Determine the [x, y] coordinate at the center of the cell enclosing the given text.  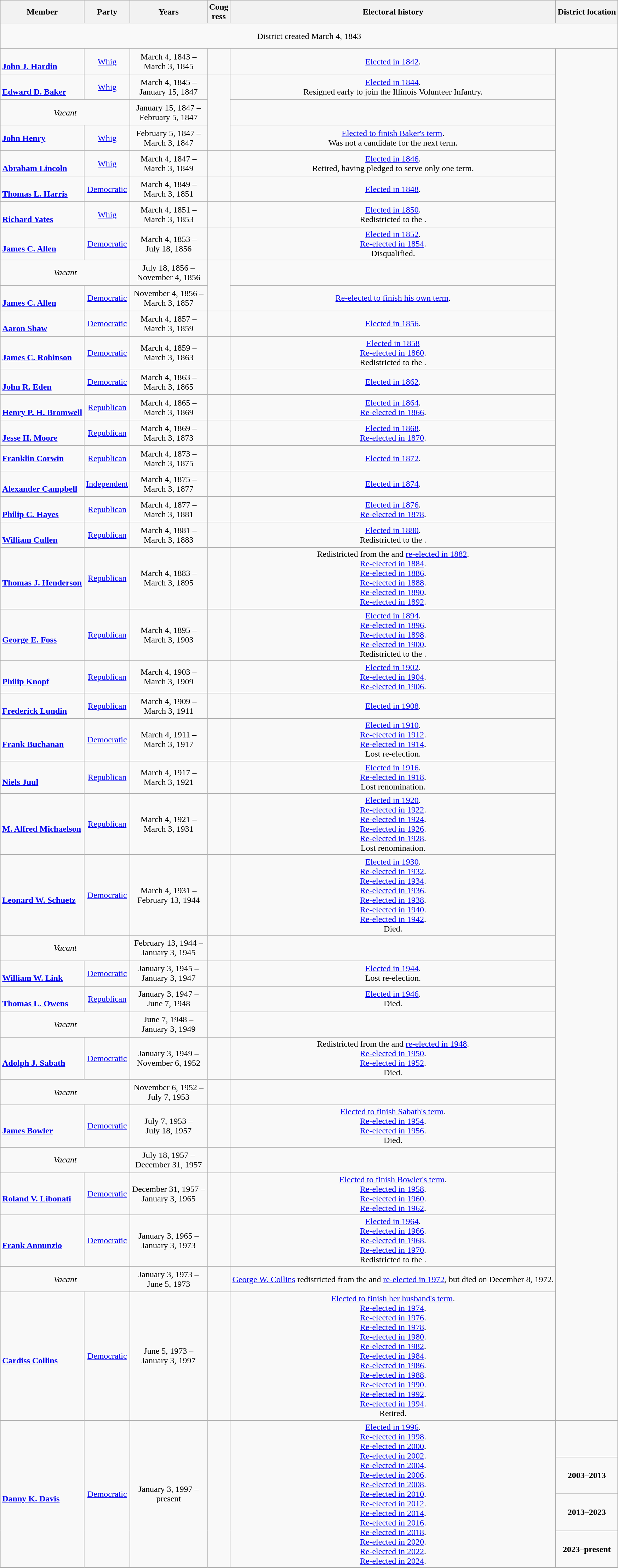
Elected in 1902.Re-elected in 1904.Re-elected in 1906. [393, 677]
Elected in 1874. [393, 484]
March 4, 1903 –March 3, 1909 [168, 677]
March 4, 1849 –March 3, 1851 [168, 189]
Elected in 1876.Re-elected in 1878. [393, 509]
March 4, 1865 –March 3, 1869 [168, 407]
March 4, 1863 –March 3, 1865 [168, 382]
Independent [107, 484]
Electoral history [393, 12]
Aaron Shaw [42, 324]
Elected in 1864.Re-elected in 1866. [393, 407]
Elected in 1850.Redistricted to the . [393, 215]
John R. Eden [42, 382]
January 3, 1997 –present [168, 1494]
March 4, 1843 –March 3, 1845 [168, 62]
Elected in 1880.Redistricted to the . [393, 535]
March 4, 1847 –March 3, 1849 [168, 164]
Frank Annunzio [42, 1241]
Elected in 1944.Lost re-election. [393, 973]
2003–2013 [587, 1476]
November 4, 1856 –March 3, 1857 [168, 298]
July 18, 1856 –November 4, 1856 [168, 273]
February 13, 1944 –January 3, 1945 [168, 948]
March 4, 1911 –March 3, 1917 [168, 740]
Redistricted from the and re-elected in 1882.Re-elected in 1884.Re-elected in 1886.Re-elected in 1888.Re-elected in 1890.Re-elected in 1892. [393, 578]
June 5, 1973 –January 3, 1997 [168, 1356]
William W. Link [42, 973]
Elected in 1868.Re-elected in 1870. [393, 433]
John J. Hardin [42, 62]
Frederick Lundin [42, 706]
January 3, 1949 –November 6, 1952 [168, 1058]
Elected to finish Bowler's term.Re-elected in 1958.Re-elected in 1960.Re-elected in 1962. [393, 1194]
March 4, 1875 –March 3, 1877 [168, 484]
Elected in 1842. [393, 62]
March 4, 1921 –March 3, 1931 [168, 824]
Elected in 1862. [393, 382]
Elected in 1846.Retired, having pledged to serve only one term. [393, 164]
January 3, 1947 –June 7, 1948 [168, 999]
Roland V. Libonati [42, 1194]
William Cullen [42, 535]
March 4, 1877 –March 3, 1881 [168, 509]
George W. Collins redistricted from the and re-elected in 1972, but died on December 8, 1972. [393, 1279]
M. Alfred Michaelson [42, 824]
June 7, 1948 –January 3, 1949 [168, 1024]
Cardiss Collins [42, 1356]
Elected in 1858Re-elected in 1860.Redistricted to the . [393, 353]
Thomas L. Harris [42, 189]
Elected in 1930.Re-elected in 1932.Re-elected in 1934.Re-elected in 1936.Re-elected in 1938.Re-elected in 1940.Re-elected in 1942.Died. [393, 895]
Alexander Campbell [42, 484]
Philip Knopf [42, 677]
Elected in 1844.Resigned early to join the Illinois Volunteer Infantry. [393, 87]
Elected in 1920.Re-elected in 1922.Re-elected in 1924.Re-elected in 1926.Re-elected in 1928.Lost renomination. [393, 824]
Elected in 1852.Re-elected in 1854.Disqualified. [393, 244]
Elected to finish Baker's term.Was not a candidate for the next term. [393, 138]
March 4, 1895 –March 3, 1903 [168, 635]
Elected to finish Sabath's term.Re-elected in 1954.Re-elected in 1956.Died. [393, 1126]
Niels Juul [42, 777]
Jesse H. Moore [42, 433]
November 6, 1952 –July 7, 1953 [168, 1092]
March 4, 1931 –February 13, 1944 [168, 895]
January 3, 1973 –June 5, 1973 [168, 1279]
Redistricted from the and re-elected in 1948.Re-elected in 1950.Re-elected in 1952.Died. [393, 1058]
March 4, 1853 –July 18, 1856 [168, 244]
Elected in 1848. [393, 189]
Re-elected to finish his own term. [393, 298]
District location [587, 12]
Philip C. Hayes [42, 509]
George E. Foss [42, 635]
2013–2023 [587, 1512]
Party [107, 12]
January 15, 1847 –February 5, 1847 [168, 113]
March 4, 1883 –March 3, 1895 [168, 578]
March 4, 1859 –March 3, 1863 [168, 353]
Henry P. H. Bromwell [42, 407]
July 7, 1953 –July 18, 1957 [168, 1126]
March 4, 1909 –March 3, 1911 [168, 706]
Frank Buchanan [42, 740]
Thomas L. Owens [42, 999]
Elected in 1894.Re-elected in 1896.Re-elected in 1898.Re-elected in 1900.Redistricted to the . [393, 635]
March 4, 1857 –March 3, 1859 [168, 324]
March 4, 1873 –March 3, 1875 [168, 458]
March 4, 1917 –March 3, 1921 [168, 777]
March 4, 1881 –March 3, 1883 [168, 535]
John Henry [42, 138]
Years [168, 12]
January 3, 1965 –January 3, 1973 [168, 1241]
March 4, 1869 –March 3, 1873 [168, 433]
James C. Robinson [42, 353]
Adolph J. Sabath [42, 1058]
Elected in 1908. [393, 706]
Elected in 1916.Re-elected in 1918.Lost renomination. [393, 777]
Edward D. Baker [42, 87]
Danny K. Davis [42, 1494]
Elected in 1946.Died. [393, 999]
Elected in 1856. [393, 324]
March 4, 1851 –March 3, 1853 [168, 215]
Leonard W. Schuetz [42, 895]
Abraham Lincoln [42, 164]
James Bowler [42, 1126]
Elected in 1964.Re-elected in 1966.Re-elected in 1968.Re-elected in 1970.Redistricted to the . [393, 1241]
2023–present [587, 1549]
December 31, 1957 –January 3, 1965 [168, 1194]
January 3, 1945 –January 3, 1947 [168, 973]
Elected in 1910.Re-elected in 1912.Re-elected in 1914.Lost re-election. [393, 740]
Richard Yates [42, 215]
February 5, 1847 –March 3, 1847 [168, 138]
Congress [219, 12]
Franklin Corwin [42, 458]
March 4, 1845 –January 15, 1847 [168, 87]
District created March 4, 1843 [309, 36]
Elected in 1872. [393, 458]
July 18, 1957 –December 31, 1957 [168, 1160]
Thomas J. Henderson [42, 578]
Member [42, 12]
